From the cell containing the given text, extract its center point as [X, Y] coordinate. 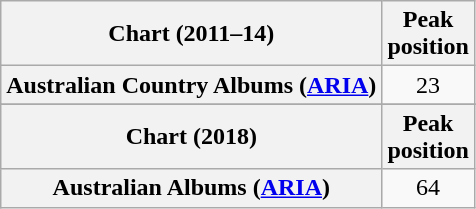
Chart (2011–14) [192, 34]
Australian Country Albums (ARIA) [192, 85]
23 [428, 85]
Chart (2018) [192, 136]
64 [428, 188]
Australian Albums (ARIA) [192, 188]
